Locate the cell with the specified text and output its (X, Y) center coordinate. 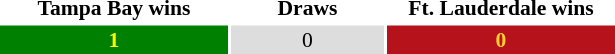
1 (114, 40)
